Extract the [x, y] coordinate from the center of the cell holding the provided text.  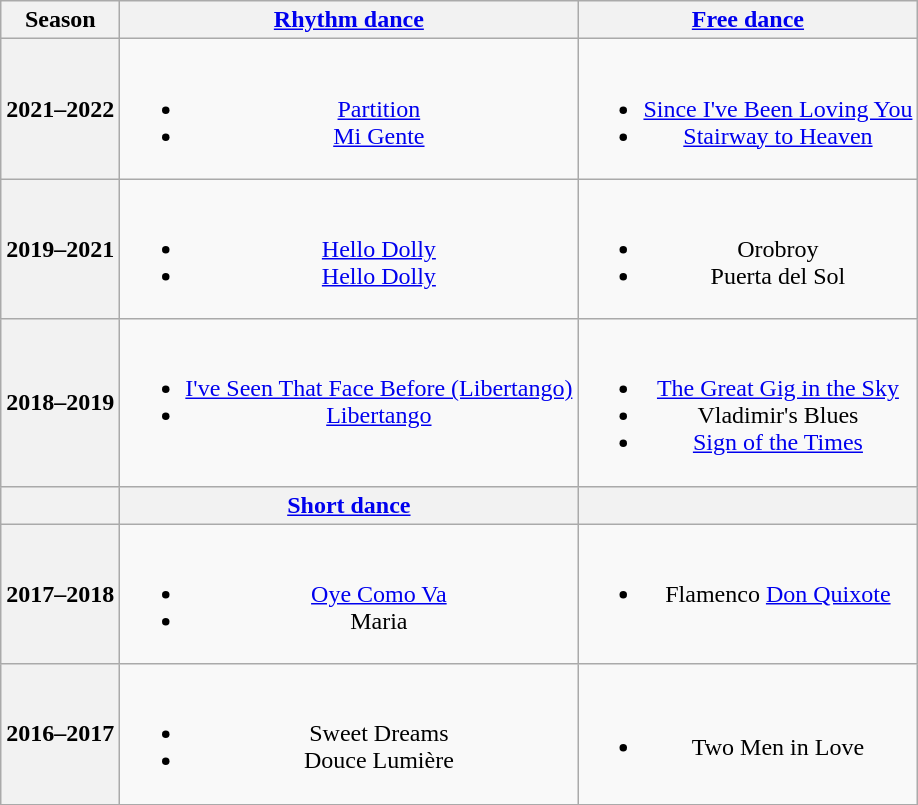
Season [60, 20]
Short dance [349, 505]
2018–2019 [60, 402]
2021–2022 [60, 109]
The Great Gig in the Sky Vladimir's Blues Sign of the Times [748, 402]
Orobroy Puerta del Sol [748, 249]
2016–2017 [60, 734]
2019–2021 [60, 249]
I've Seen That Face Before (Libertango) Libertango [349, 402]
Free dance [748, 20]
Hello Dolly Hello Dolly [349, 249]
Partition Mi Gente [349, 109]
Sweet Dreams Douce Lumière [349, 734]
2017–2018 [60, 594]
Oye Como Va Maria [349, 594]
Flamenco Don Quixote [748, 594]
Since I've Been Loving YouStairway to Heaven [748, 109]
Two Men in Love [748, 734]
Rhythm dance [349, 20]
